Return the [x, y] coordinate for the center point of the cell that contains the specified text.  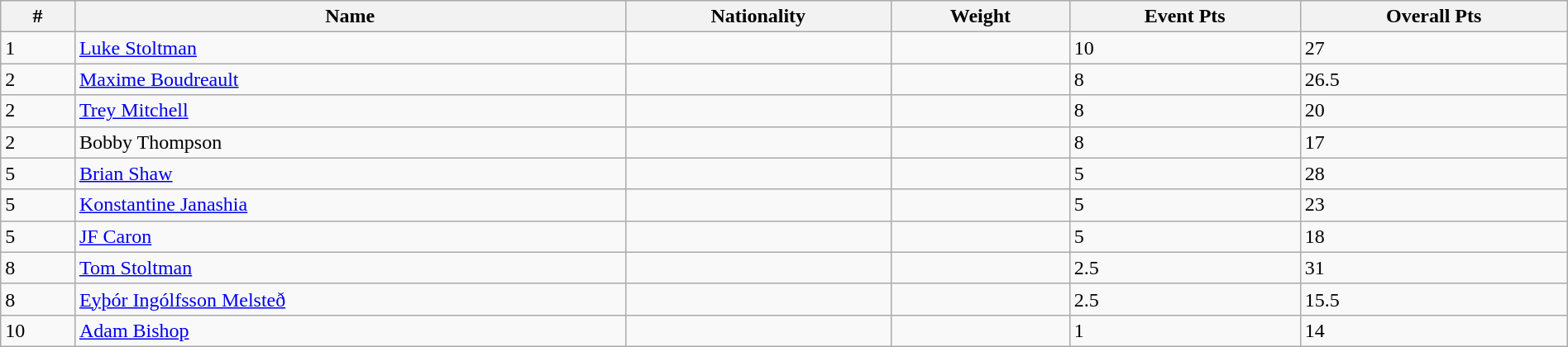
Tom Stoltman [350, 268]
# [38, 17]
Trey Mitchell [350, 111]
26.5 [1434, 79]
31 [1434, 268]
20 [1434, 111]
Weight [981, 17]
15.5 [1434, 299]
Eyþór Ingólfsson Melsteð [350, 299]
Brian Shaw [350, 173]
Adam Bishop [350, 330]
JF Caron [350, 236]
17 [1434, 142]
23 [1434, 205]
27 [1434, 48]
28 [1434, 173]
Nationality [758, 17]
Maxime Boudreault [350, 79]
14 [1434, 330]
Event Pts [1184, 17]
Bobby Thompson [350, 142]
18 [1434, 236]
Name [350, 17]
Luke Stoltman [350, 48]
Konstantine Janashia [350, 205]
Overall Pts [1434, 17]
